Return (X, Y) of the center of cell containing provided text 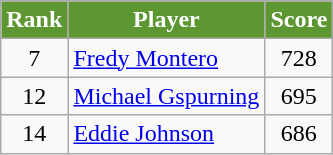
728 (299, 58)
695 (299, 96)
7 (34, 58)
Score (299, 20)
14 (34, 134)
Rank (34, 20)
686 (299, 134)
Eddie Johnson (166, 134)
Fredy Montero (166, 58)
12 (34, 96)
Michael Gspurning (166, 96)
Player (166, 20)
